Detect which cell encompasses the target text, then output its [x, y] center coordinate. 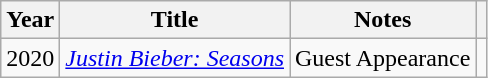
2020 [30, 58]
Guest Appearance [383, 58]
Title [175, 20]
Notes [383, 20]
Year [30, 20]
Justin Bieber: Seasons [175, 58]
